Identify which cell holds the provided text, then report its (x, y) central coordinate. 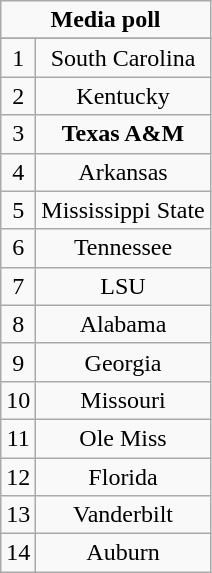
Mississippi State (123, 210)
Alabama (123, 324)
9 (18, 362)
Arkansas (123, 172)
1 (18, 58)
Ole Miss (123, 438)
14 (18, 553)
8 (18, 324)
5 (18, 210)
Texas A&M (123, 134)
South Carolina (123, 58)
6 (18, 248)
12 (18, 477)
Media poll (106, 20)
4 (18, 172)
Vanderbilt (123, 515)
Auburn (123, 553)
13 (18, 515)
Florida (123, 477)
LSU (123, 286)
10 (18, 400)
2 (18, 96)
Missouri (123, 400)
3 (18, 134)
Kentucky (123, 96)
7 (18, 286)
Georgia (123, 362)
11 (18, 438)
Tennessee (123, 248)
